Return [X, Y] of the center of cell containing provided text 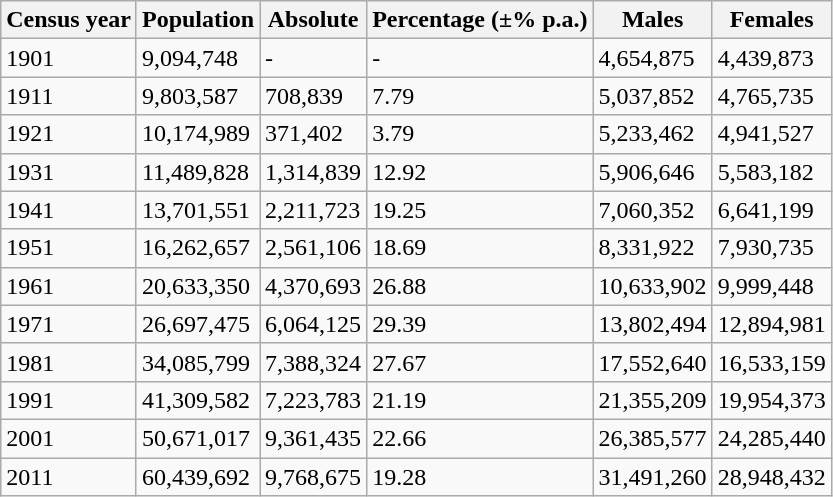
12.92 [480, 172]
7,223,783 [314, 400]
6,641,199 [772, 210]
16,262,657 [198, 248]
1931 [69, 172]
1991 [69, 400]
4,439,873 [772, 58]
11,489,828 [198, 172]
50,671,017 [198, 438]
5,583,182 [772, 172]
3.79 [480, 134]
Population [198, 20]
27.67 [480, 362]
7,388,324 [314, 362]
7,060,352 [652, 210]
26,385,577 [652, 438]
12,894,981 [772, 324]
1951 [69, 248]
24,285,440 [772, 438]
17,552,640 [652, 362]
19,954,373 [772, 400]
4,654,875 [652, 58]
Percentage (±% p.a.) [480, 20]
1971 [69, 324]
26,697,475 [198, 324]
41,309,582 [198, 400]
1921 [69, 134]
Census year [69, 20]
5,906,646 [652, 172]
7,930,735 [772, 248]
13,802,494 [652, 324]
2001 [69, 438]
22.66 [480, 438]
21,355,209 [652, 400]
5,037,852 [652, 96]
Females [772, 20]
28,948,432 [772, 477]
2,561,106 [314, 248]
9,361,435 [314, 438]
1911 [69, 96]
20,633,350 [198, 286]
9,803,587 [198, 96]
9,094,748 [198, 58]
19.28 [480, 477]
29.39 [480, 324]
2,211,723 [314, 210]
5,233,462 [652, 134]
708,839 [314, 96]
31,491,260 [652, 477]
60,439,692 [198, 477]
8,331,922 [652, 248]
9,768,675 [314, 477]
10,633,902 [652, 286]
10,174,989 [198, 134]
1961 [69, 286]
1941 [69, 210]
34,085,799 [198, 362]
1,314,839 [314, 172]
16,533,159 [772, 362]
1901 [69, 58]
4,941,527 [772, 134]
9,999,448 [772, 286]
18.69 [480, 248]
4,765,735 [772, 96]
Males [652, 20]
Absolute [314, 20]
7.79 [480, 96]
21.19 [480, 400]
6,064,125 [314, 324]
1981 [69, 362]
2011 [69, 477]
13,701,551 [198, 210]
4,370,693 [314, 286]
371,402 [314, 134]
19.25 [480, 210]
26.88 [480, 286]
